Search for the cell housing the specified text and yield its [X, Y] center coordinate. 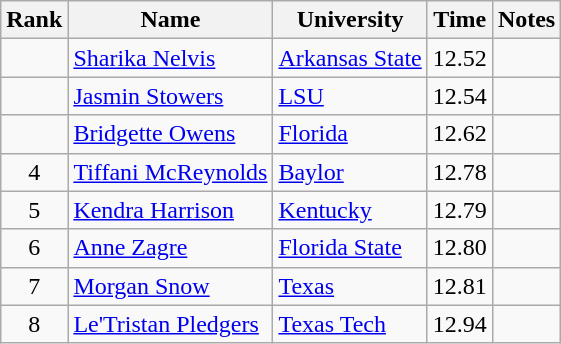
Sharika Nelvis [170, 58]
5 [34, 210]
LSU [350, 96]
Texas Tech [350, 324]
Baylor [350, 172]
6 [34, 248]
12.62 [460, 134]
Notes [526, 20]
Name [170, 20]
12.94 [460, 324]
Florida State [350, 248]
Arkansas State [350, 58]
Jasmin Stowers [170, 96]
Morgan Snow [170, 286]
8 [34, 324]
Tiffani McReynolds [170, 172]
4 [34, 172]
Rank [34, 20]
Time [460, 20]
Florida [350, 134]
12.79 [460, 210]
7 [34, 286]
Kentucky [350, 210]
University [350, 20]
12.54 [460, 96]
12.81 [460, 286]
Kendra Harrison [170, 210]
Le'Tristan Pledgers [170, 324]
Bridgette Owens [170, 134]
Anne Zagre [170, 248]
12.80 [460, 248]
12.78 [460, 172]
12.52 [460, 58]
Texas [350, 286]
